Return the (x, y) coordinate for the center point of the cell that contains the specified text.  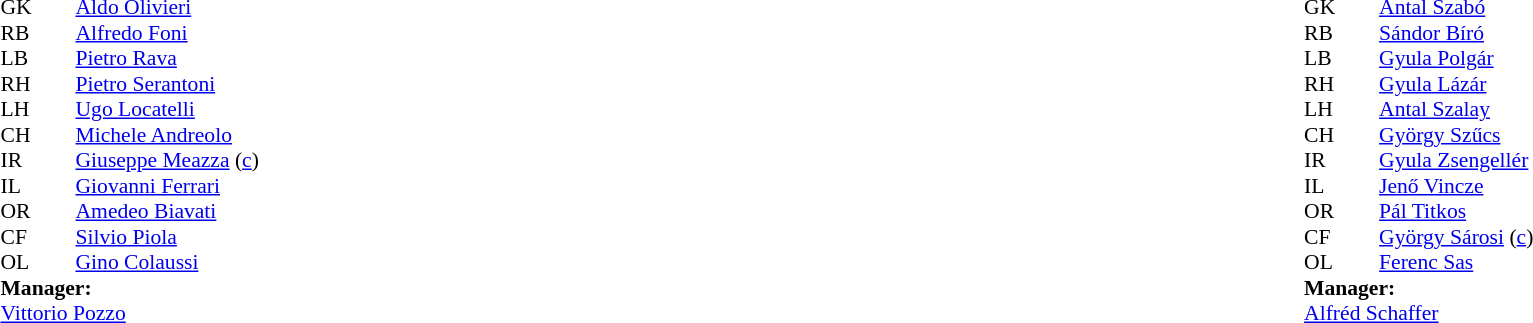
Pietro Rava (168, 59)
Sándor Bíró (1456, 33)
Gyula Zsengellér (1456, 161)
Gino Colaussi (168, 263)
Silvio Piola (168, 237)
Pietro Serantoni (168, 84)
Antal Szalay (1456, 109)
Giovanni Ferrari (168, 186)
Pál Titkos (1456, 211)
Ferenc Sas (1456, 263)
Ugo Locatelli (168, 109)
Gyula Polgár (1456, 59)
Michele Andreolo (168, 135)
Gyula Lázár (1456, 84)
Giuseppe Meazza (c) (168, 161)
Alfredo Foni (168, 33)
Amedeo Biavati (168, 211)
Jenő Vincze (1456, 186)
György Szűcs (1456, 135)
György Sárosi (c) (1456, 237)
